Determine the (x, y) coordinate at the center of the cell enclosing the given text.  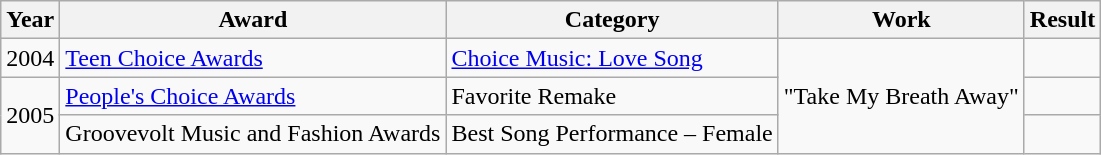
Groovevolt Music and Fashion Awards (253, 134)
Award (253, 20)
People's Choice Awards (253, 96)
Work (901, 20)
Teen Choice Awards (253, 58)
2004 (30, 58)
"Take My Breath Away" (901, 96)
Result (1062, 20)
Category (612, 20)
2005 (30, 115)
Favorite Remake (612, 96)
Year (30, 20)
Choice Music: Love Song (612, 58)
Best Song Performance – Female (612, 134)
